Capture the cell that displays the provided text and extract its [x, y] central coordinate. 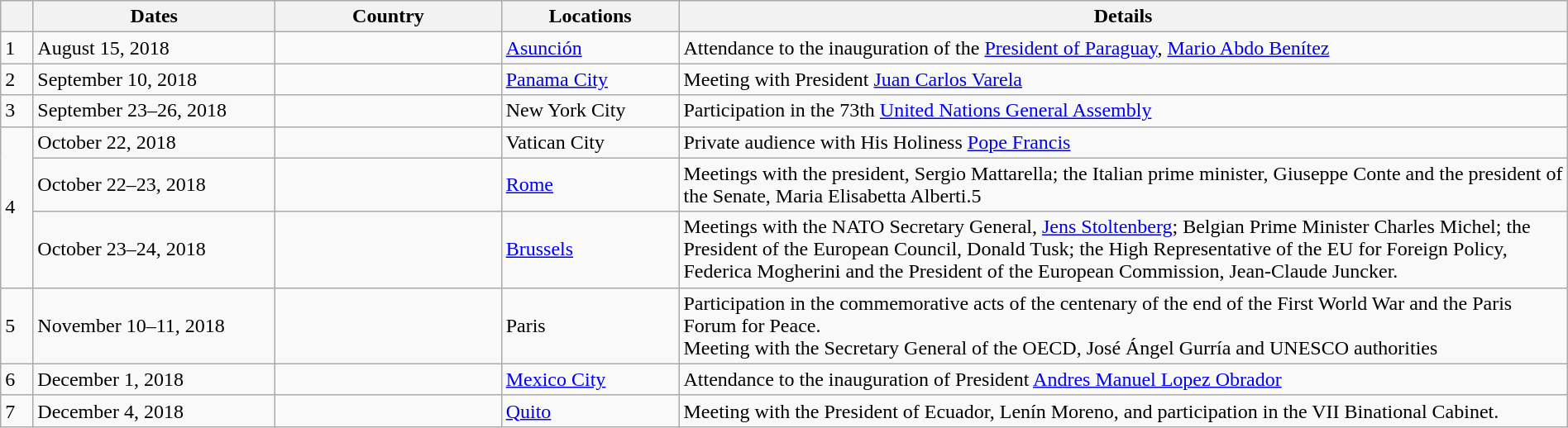
Quito [590, 411]
September 10, 2018 [154, 79]
7 [17, 411]
5 [17, 326]
December 1, 2018 [154, 379]
Attendance to the inauguration of President Andres Manuel Lopez Obrador [1123, 379]
Country [389, 17]
1 [17, 48]
Asunción [590, 48]
2 [17, 79]
Brussels [590, 250]
October 22, 2018 [154, 142]
August 15, 2018 [154, 48]
Mexico City [590, 379]
Meeting with the President of Ecuador, Lenín Moreno, and participation in the VII Binational Cabinet. [1123, 411]
Participation in the 73th United Nations General Assembly [1123, 111]
Rome [590, 185]
October 22–23, 2018 [154, 185]
Panama City [590, 79]
Paris [590, 326]
November 10–11, 2018 [154, 326]
4 [17, 207]
Meeting with President Juan Carlos Varela [1123, 79]
6 [17, 379]
October 23–24, 2018 [154, 250]
September 23–26, 2018 [154, 111]
Details [1123, 17]
Private audience with His Holiness Pope Francis [1123, 142]
Attendance to the inauguration of the President of Paraguay, Mario Abdo Benítez [1123, 48]
Vatican City [590, 142]
New York City [590, 111]
Dates [154, 17]
Locations [590, 17]
3 [17, 111]
December 4, 2018 [154, 411]
